Extract the (X, Y) coordinate from the center of the cell holding the provided text.  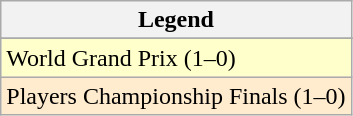
Legend (176, 20)
World Grand Prix (1–0) (176, 58)
Players Championship Finals (1–0) (176, 96)
